Return (X, Y) of the center of cell containing provided text 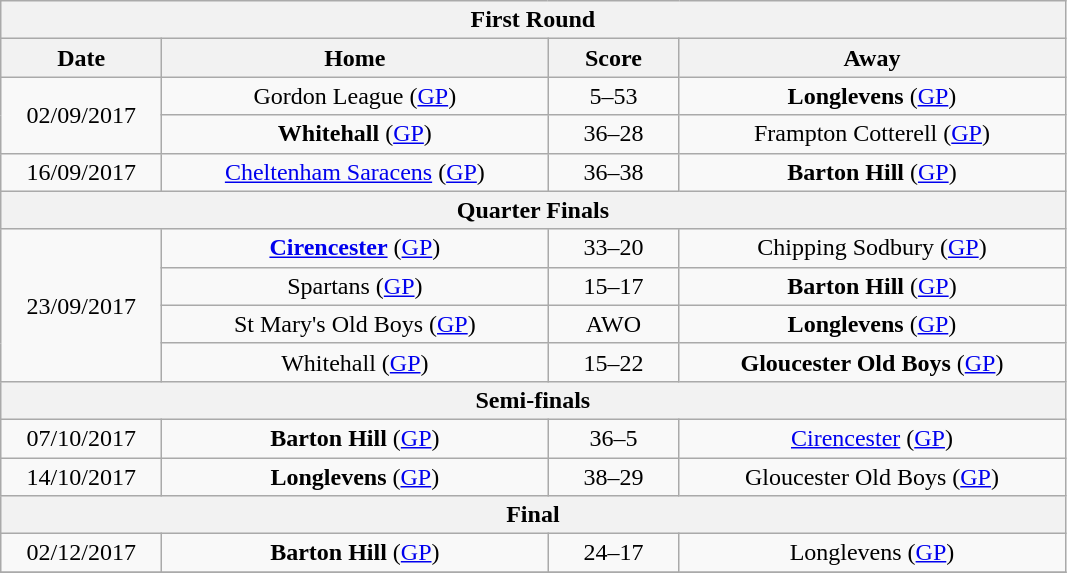
02/09/2017 (82, 115)
Gordon League (GP) (355, 96)
36–38 (614, 172)
Date (82, 58)
Final (533, 515)
36–28 (614, 134)
38–29 (614, 477)
Chipping Sodbury (GP) (872, 248)
02/12/2017 (82, 553)
23/09/2017 (82, 305)
AWO (614, 324)
15–22 (614, 362)
Home (355, 58)
24–17 (614, 553)
Away (872, 58)
Score (614, 58)
Semi-finals (533, 400)
St Mary's Old Boys (GP) (355, 324)
16/09/2017 (82, 172)
First Round (533, 20)
Frampton Cotterell (GP) (872, 134)
07/10/2017 (82, 438)
Cheltenham Saracens (GP) (355, 172)
5–53 (614, 96)
15–17 (614, 286)
36–5 (614, 438)
14/10/2017 (82, 477)
33–20 (614, 248)
Spartans (GP) (355, 286)
Quarter Finals (533, 210)
